Pinpoint the cell where the given text exists, returning its [X, Y] midpoint coordinate. 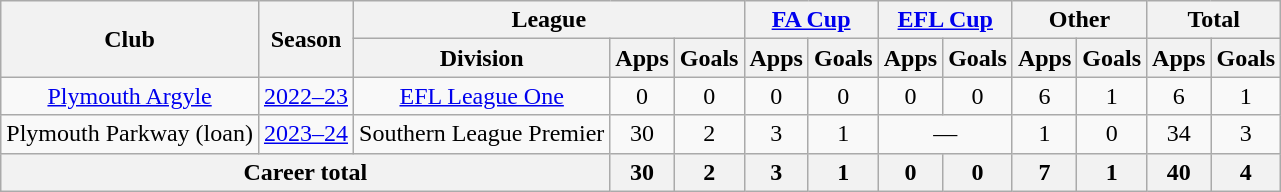
7 [1044, 172]
Southern League Premier [482, 134]
EFL Cup [945, 20]
Division [482, 58]
Career total [306, 172]
FA Cup [811, 20]
2023–24 [306, 134]
Plymouth Argyle [130, 96]
EFL League One [482, 96]
2022–23 [306, 96]
League [549, 20]
Season [306, 39]
— [945, 134]
Club [130, 39]
Plymouth Parkway (loan) [130, 134]
34 [1179, 134]
40 [1179, 172]
Other [1079, 20]
Total [1214, 20]
4 [1246, 172]
